Determine the (X, Y) coordinate at the center of the cell enclosing the given text.  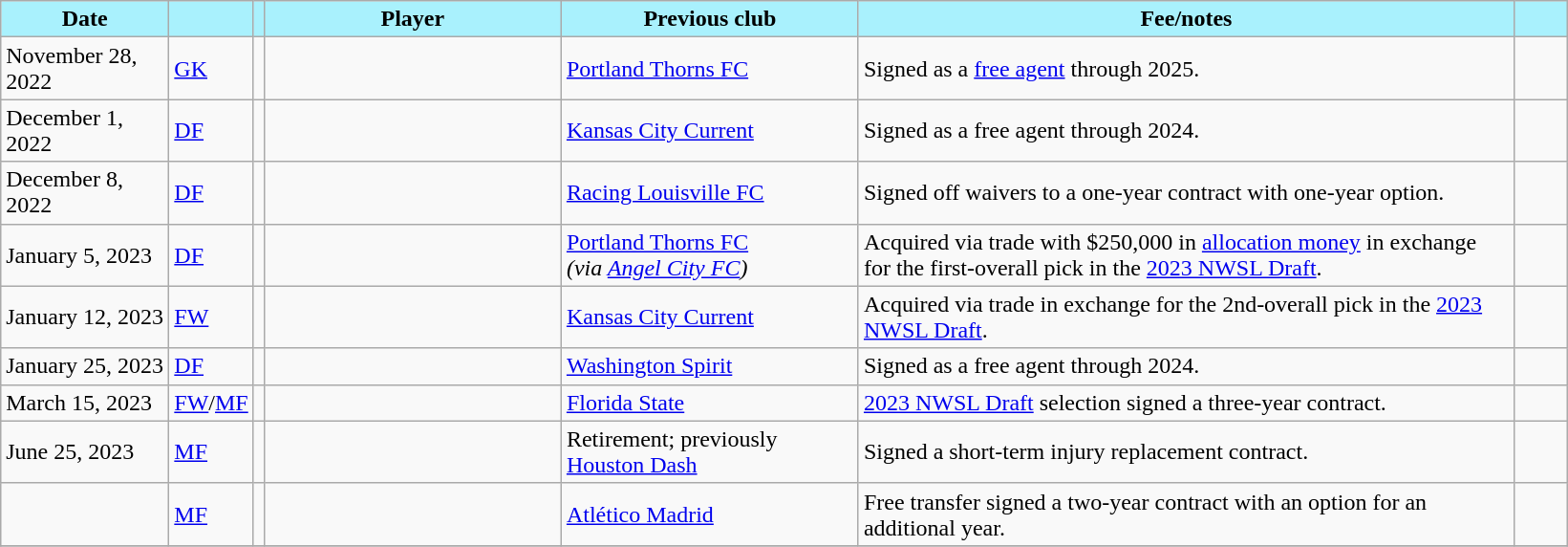
January 5, 2023 (85, 254)
January 25, 2023 (85, 366)
Player (413, 19)
January 12, 2023 (85, 317)
Portland Thorns FC (709, 69)
Portland Thorns FC(via Angel City FC) (709, 254)
FW (211, 317)
November 28, 2022 (85, 69)
December 8, 2022 (85, 193)
Date (85, 19)
Signed a short-term injury replacement contract. (1186, 451)
GK (211, 69)
Florida State (709, 403)
March 15, 2023 (85, 403)
2023 NWSL Draft selection signed a three-year contract. (1186, 403)
FW/MF (211, 403)
Previous club (709, 19)
Racing Louisville FC (709, 193)
Acquired via trade in exchange for the 2nd-overall pick in the 2023 NWSL Draft. (1186, 317)
Acquired via trade with $250,000 in allocation money in exchange for the first-overall pick in the 2023 NWSL Draft. (1186, 254)
Signed off waivers to a one-year contract with one-year option. (1186, 193)
Washington Spirit (709, 366)
Fee/notes (1186, 19)
Signed as a free agent through 2025. (1186, 69)
Retirement; previously Houston Dash (709, 451)
Free transfer signed a two-year contract with an option for an additional year. (1186, 514)
June 25, 2023 (85, 451)
Atlético Madrid (709, 514)
December 1, 2022 (85, 130)
